Determine the (x, y) coordinate at the center of the cell enclosing the given text.  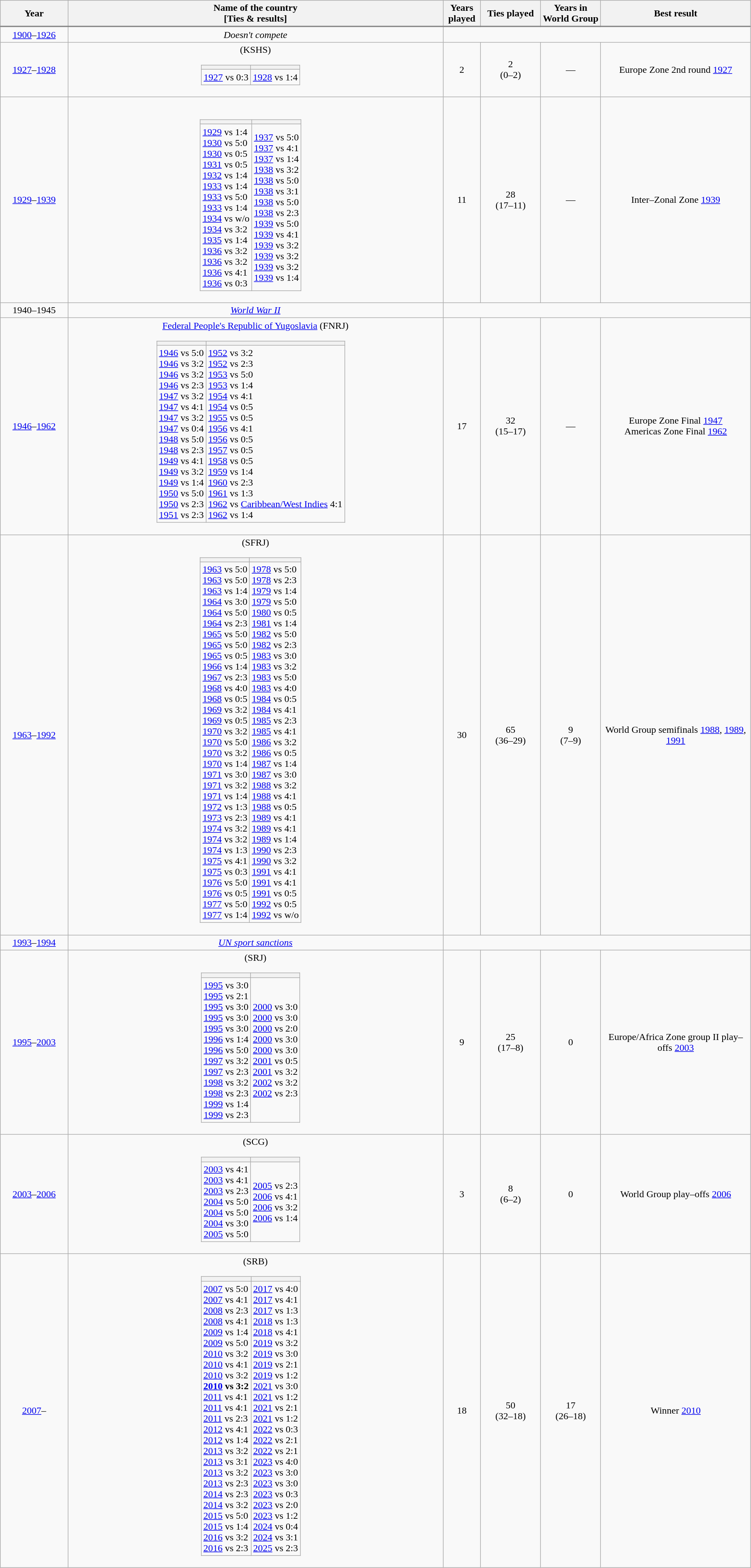
1927 vs 0:3 (226, 77)
Europe Zone 2nd round 1927 (675, 70)
1929–1939 (34, 200)
8(6–2) (511, 1194)
32(15–17) (511, 426)
(SCG) 2003 vs 4:12003 vs 4:12003 vs 2:32004 vs 5:02004 vs 5:02004 vs 3:02005 vs 5:0 2005 vs 2:32006 vs 4:12006 vs 3:22006 vs 1:4 (256, 1194)
1993–1994 (34, 942)
Doesn't compete (256, 34)
Ties played (511, 14)
Europe Zone Final 1947 Americas Zone Final 1962 (675, 426)
2005 vs 2:32006 vs 4:12006 vs 3:22006 vs 1:4 (275, 1202)
Inter–Zonal Zone 1939 (675, 200)
9(7–9) (571, 734)
2003–2006 (34, 1194)
Years in World Group (571, 14)
3 (462, 1194)
2 (462, 70)
Year (34, 14)
Years played (462, 14)
Best result (675, 14)
1963–1992 (34, 734)
1900–1926 (34, 34)
Winner 2010 (675, 1411)
World War II (256, 310)
2(0–2) (511, 70)
World Group semifinals 1988, 1989, 1991 (675, 734)
2003 vs 4:12003 vs 4:12003 vs 2:32004 vs 5:02004 vs 5:02004 vs 3:02005 vs 5:0 (226, 1202)
(KSHS) 1927 vs 0:3 1928 vs 1:4 (256, 70)
2000 vs 3:02000 vs 3:02000 vs 2:02000 vs 3:02000 vs 3:02001 vs 0:52001 vs 3:22002 vs 3:22002 vs 2:3 (275, 1050)
11 (462, 200)
28(17–11) (511, 200)
1995–2003 (34, 1042)
25(17–8) (511, 1042)
1940–1945 (34, 310)
1946–1962 (34, 426)
1927–1928 (34, 70)
UN sport sanctions (256, 942)
50(32–18) (511, 1411)
17 (462, 426)
17(26–18) (571, 1411)
2007– (34, 1411)
18 (462, 1411)
30 (462, 734)
1928 vs 1:4 (275, 77)
World Group play–offs 2006 (675, 1194)
Europe/Africa Zone group II play–offs 2003 (675, 1042)
Name of the country[Ties & results] (256, 14)
9 (462, 1042)
1995 vs 3:01995 vs 2:11995 vs 3:01995 vs 3:01995 vs 3:01996 vs 1:41996 vs 5:01997 vs 3:21997 vs 2:31998 vs 3:21998 vs 2:31999 vs 1:41999 vs 2:3 (226, 1050)
65(36–29) (511, 734)
